Extract the (x, y) coordinate from the center of the cell holding the provided text.  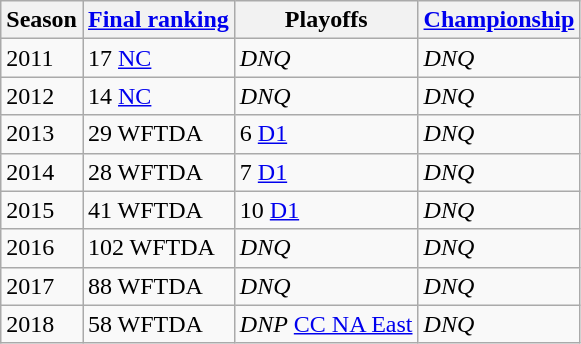
10 D1 (326, 210)
58 WFTDA (158, 324)
6 D1 (326, 134)
41 WFTDA (158, 210)
Playoffs (326, 20)
Season (42, 20)
14 NC (158, 96)
2011 (42, 58)
2012 (42, 96)
28 WFTDA (158, 172)
29 WFTDA (158, 134)
Championship (499, 20)
2018 (42, 324)
2015 (42, 210)
7 D1 (326, 172)
2014 (42, 172)
DNP CC NA East (326, 324)
102 WFTDA (158, 248)
2013 (42, 134)
88 WFTDA (158, 286)
2017 (42, 286)
17 NC (158, 58)
Final ranking (158, 20)
2016 (42, 248)
